Locate the cell with the specified text and output its [X, Y] center coordinate. 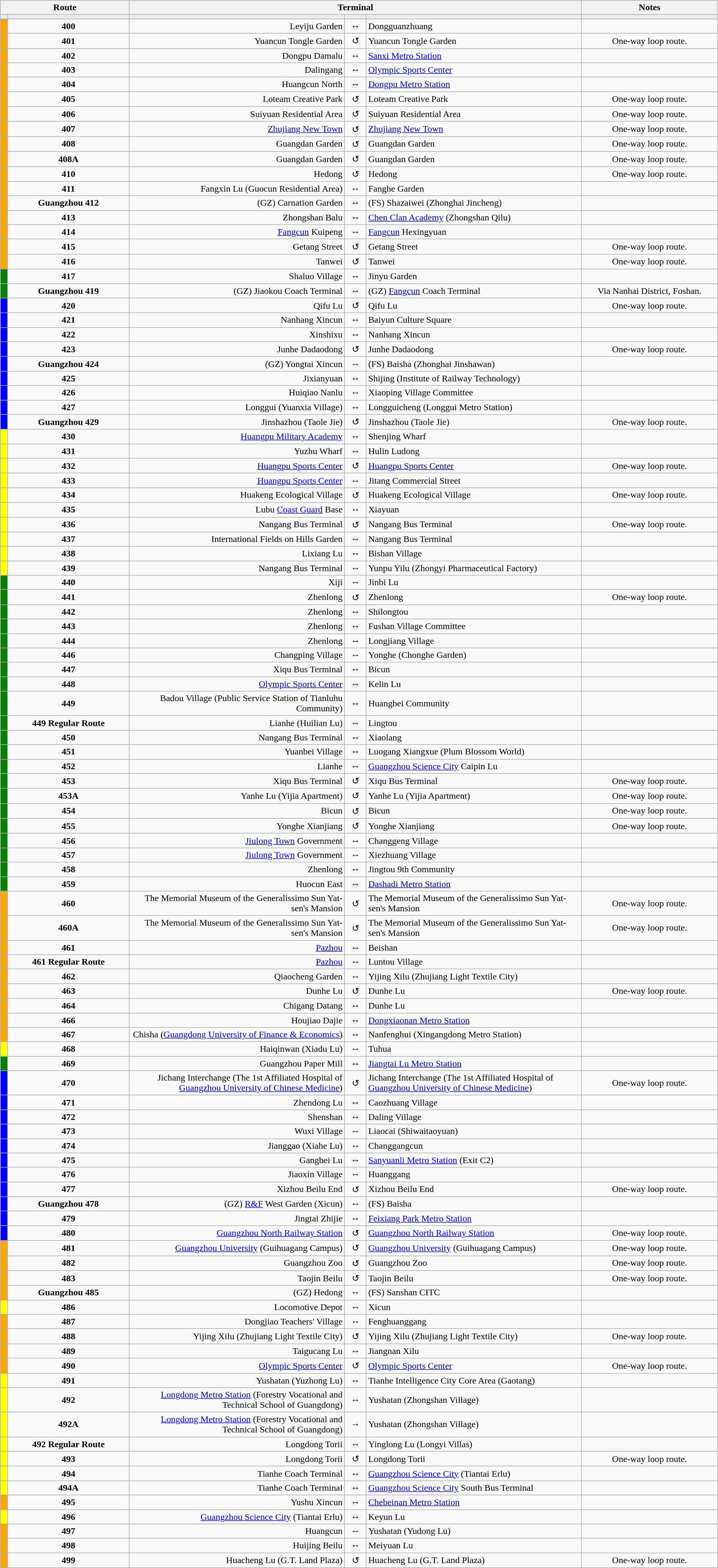
454 [69, 811]
Guangzhou Science City South Bus Terminal [474, 1488]
417 [69, 276]
Shaluo Village [237, 276]
(GZ) R&F West Garden (Xicun) [237, 1204]
Taigucang Lu [237, 1351]
Jixianyuan [237, 378]
457 [69, 855]
Shenshan [237, 1117]
437 [69, 539]
401 [69, 41]
Dongpu Damalu [237, 56]
441 [69, 597]
Yuzhu Wharf [237, 451]
Xicun [474, 1307]
Fenghuanggang [474, 1321]
Guangzhou 429 [69, 422]
(GZ) Hedong [237, 1293]
Huangbei Community [474, 704]
421 [69, 320]
Dongguanzhuang [474, 26]
450 [69, 737]
422 [69, 334]
Beishan [474, 948]
Jinbi Lu [474, 583]
488 [69, 1336]
Longjiang Village [474, 640]
Jinyu Garden [474, 276]
462 [69, 976]
Gangbei Lu [237, 1160]
Zhendong Lu [237, 1103]
451 [69, 752]
471 [69, 1103]
Jingtou 9th Community [474, 869]
Bishan Village [474, 554]
460 [69, 904]
(FS) Baisha (Zhonghai Jinshawan) [474, 364]
Jiangnan Xilu [474, 1351]
Locomotive Depot [237, 1307]
Nanfenghui (Xingangdong Metro Station) [474, 1035]
Wuxi Village [237, 1131]
Zhongshan Balu [237, 217]
Longguicheng (Longgui Metro Station) [474, 407]
Houjiao Dajie [237, 1020]
Chebeinan Metro Station [474, 1502]
453 [69, 781]
Guangzhou 424 [69, 364]
Dongpu Metro Station [474, 84]
453A [69, 796]
404 [69, 84]
Notes [649, 8]
Xinshixu [237, 334]
447 [69, 670]
Fangcun Kuipeng [237, 232]
497 [69, 1531]
433 [69, 480]
461 [69, 948]
Tuhua [474, 1049]
Huocun East [237, 884]
434 [69, 495]
(GZ) Fangcun Coach Terminal [474, 290]
493 [69, 1459]
Guangzhou 478 [69, 1204]
Huangpu Military Academy [237, 437]
Badou Village (Public Service Station of Tianluhu Community) [237, 704]
402 [69, 56]
Huangcun North [237, 84]
Fushan Village Committee [474, 626]
Changping Village [237, 655]
Terminal [356, 8]
481 [69, 1248]
498 [69, 1546]
496 [69, 1517]
Guangzhou Science City Caipin Lu [474, 766]
Keyun Lu [474, 1517]
Lubu Coast Guard Base [237, 510]
Lianhe (Huilian Lu) [237, 723]
469 [69, 1064]
Xiayuan [474, 510]
474 [69, 1146]
Huijing Beilu [237, 1546]
464 [69, 1006]
442 [69, 612]
International Fields on Hills Garden [237, 539]
443 [69, 626]
483 [69, 1278]
489 [69, 1351]
Qiaocheng Garden [237, 976]
Yushatan (Yuzhong Lu) [237, 1381]
492 Regular Route [69, 1444]
459 [69, 884]
(GZ) Jiaokou Coach Terminal [237, 290]
490 [69, 1366]
(FS) Baisha [474, 1204]
Leyiju Garden [237, 26]
407 [69, 129]
Yinglong Lu (Longyi Villas) [474, 1444]
Chigang Datang [237, 1006]
460A [69, 928]
405 [69, 99]
Huanggang [474, 1174]
Chisha (Guangdong University of Finance & Economics) [237, 1035]
406 [69, 114]
Daling Village [474, 1117]
452 [69, 766]
Huiqiao Nanlu [237, 393]
Lixiang Lu [237, 554]
479 [69, 1218]
Fanghe Garden [474, 189]
Yonghe (Chonghe Garden) [474, 655]
468 [69, 1049]
Yushatan (Yudong Lu) [474, 1531]
Guangzhou Paper Mill [237, 1064]
Sanxi Metro Station [474, 56]
Huangcun [237, 1531]
Guangzhou 419 [69, 290]
Xiji [237, 583]
472 [69, 1117]
411 [69, 189]
467 [69, 1035]
461 Regular Route [69, 962]
416 [69, 262]
Luogang Xiangxue (Plum Blossom World) [474, 752]
Yushu Xincun [237, 1502]
458 [69, 869]
Chen Clan Academy (Zhongshan Qilu) [474, 217]
Route [65, 8]
423 [69, 349]
494A [69, 1488]
Haiqinwan (Xiadu Lu) [237, 1049]
Caozhuang Village [474, 1103]
Longgui (Yuanxia Village) [237, 407]
Yunpu Yilu (Zhongyi Pharmaceutical Factory) [474, 568]
Kelin Lu [474, 684]
Jiangtai Lu Metro Station [474, 1064]
432 [69, 466]
431 [69, 451]
413 [69, 217]
Lianhe [237, 766]
410 [69, 174]
473 [69, 1131]
456 [69, 840]
Xiezhuang Village [474, 855]
Tianhe Intelligence City Core Area (Gaotang) [474, 1381]
430 [69, 437]
499 [69, 1560]
403 [69, 70]
487 [69, 1321]
(GZ) Carnation Garden [237, 203]
455 [69, 826]
(FS) Sanshan CITC [474, 1293]
470 [69, 1083]
440 [69, 583]
Hulin Ludong [474, 451]
Jianggao (Xiahe Lu) [237, 1146]
(GZ) Yongtai Xincun [237, 364]
420 [69, 306]
449 [69, 704]
444 [69, 640]
Feixiang Park Metro Station [474, 1218]
426 [69, 393]
Fangcun Hexingyuan [474, 232]
492A [69, 1425]
Lingtou [474, 723]
476 [69, 1174]
414 [69, 232]
Guangzhou 485 [69, 1293]
Shenjing Wharf [474, 437]
Guangzhou 412 [69, 203]
494 [69, 1473]
Yuanbei Village [237, 752]
Baiyun Culture Square [474, 320]
436 [69, 525]
435 [69, 510]
Fangxin Lu (Guocun Residential Area) [237, 189]
475 [69, 1160]
Xiaolang [474, 737]
Changgangcun [474, 1146]
Jitang Commercial Street [474, 480]
Dalingang [237, 70]
408 [69, 144]
Changgeng Village [474, 840]
→ [355, 1425]
Liaocai (Shiwaitaoyuan) [474, 1131]
446 [69, 655]
491 [69, 1381]
482 [69, 1263]
415 [69, 247]
427 [69, 407]
Meiyuan Lu [474, 1546]
466 [69, 1020]
Sanyuanli Metro Station (Exit C2) [474, 1160]
480 [69, 1233]
449 Regular Route [69, 723]
Via Nanhai District, Foshan. [649, 290]
Shijing (Institute of Railway Technology) [474, 378]
Dashadi Metro Station [474, 884]
Dongjiao Teachers' Village [237, 1321]
(FS) Shazaiwei (Zhonghai Jincheng) [474, 203]
492 [69, 1400]
495 [69, 1502]
477 [69, 1189]
Luntou Village [474, 962]
Jingtai Zhijie [237, 1218]
400 [69, 26]
Jiaoxin Village [237, 1174]
463 [69, 991]
439 [69, 568]
Xiaoping Village Committee [474, 393]
448 [69, 684]
438 [69, 554]
Dongxiaonan Metro Station [474, 1020]
Shilongtou [474, 612]
408A [69, 159]
425 [69, 378]
486 [69, 1307]
